Provide the (x, y) coordinate of the cell's center where the given text is located.  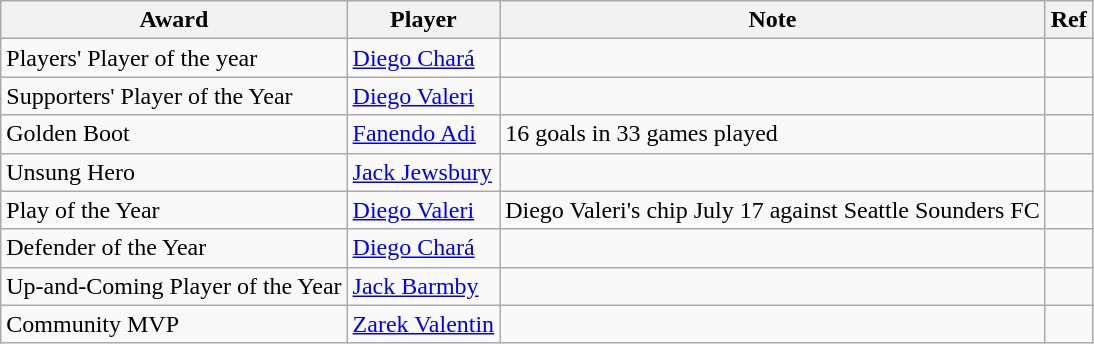
Defender of the Year (174, 248)
Player (424, 20)
Up-and-Coming Player of the Year (174, 286)
Fanendo Adi (424, 134)
Golden Boot (174, 134)
Play of the Year (174, 210)
Ref (1068, 20)
Unsung Hero (174, 172)
Community MVP (174, 324)
Note (773, 20)
Award (174, 20)
Players' Player of the year (174, 58)
Jack Barmby (424, 286)
16 goals in 33 games played (773, 134)
Jack Jewsbury (424, 172)
Supporters' Player of the Year (174, 96)
Zarek Valentin (424, 324)
Diego Valeri's chip July 17 against Seattle Sounders FC (773, 210)
